Output the [x, y] coordinate of the center of the cell containing the given text.  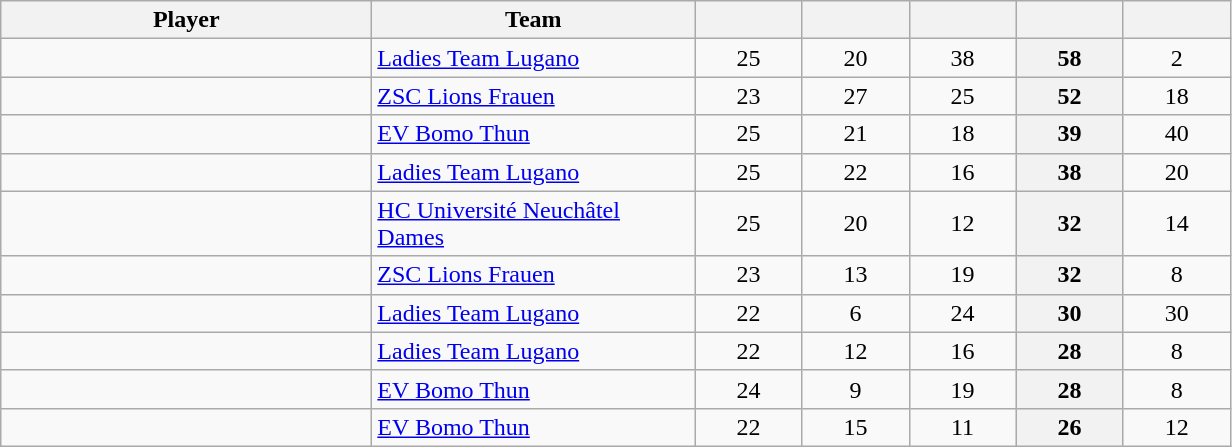
HC Université Neuchâtel Dames [534, 224]
11 [962, 427]
14 [1176, 224]
Player [186, 20]
13 [856, 275]
9 [856, 389]
27 [856, 96]
40 [1176, 134]
6 [856, 313]
58 [1070, 58]
39 [1070, 134]
Team [534, 20]
15 [856, 427]
2 [1176, 58]
21 [856, 134]
26 [1070, 427]
52 [1070, 96]
